Determine the [x, y] coordinate at the center of the cell enclosing the given text.  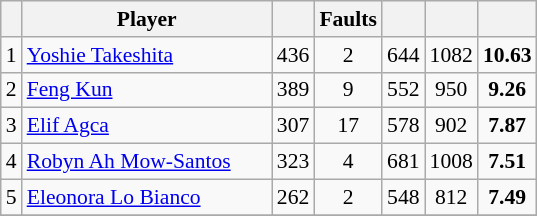
17 [348, 126]
7.51 [508, 162]
10.63 [508, 55]
262 [294, 197]
323 [294, 162]
3 [12, 126]
950 [452, 90]
578 [404, 126]
812 [452, 197]
9.26 [508, 90]
436 [294, 55]
902 [452, 126]
Elif Agca [147, 126]
548 [404, 197]
Faults [348, 19]
1082 [452, 55]
389 [294, 90]
Feng Kun [147, 90]
1 [12, 55]
9 [348, 90]
Yoshie Takeshita [147, 55]
7.87 [508, 126]
Player [147, 19]
552 [404, 90]
681 [404, 162]
307 [294, 126]
1008 [452, 162]
Robyn Ah Mow-Santos [147, 162]
5 [12, 197]
644 [404, 55]
7.49 [508, 197]
Eleonora Lo Bianco [147, 197]
